Capture the cell that displays the provided text and extract its [x, y] central coordinate. 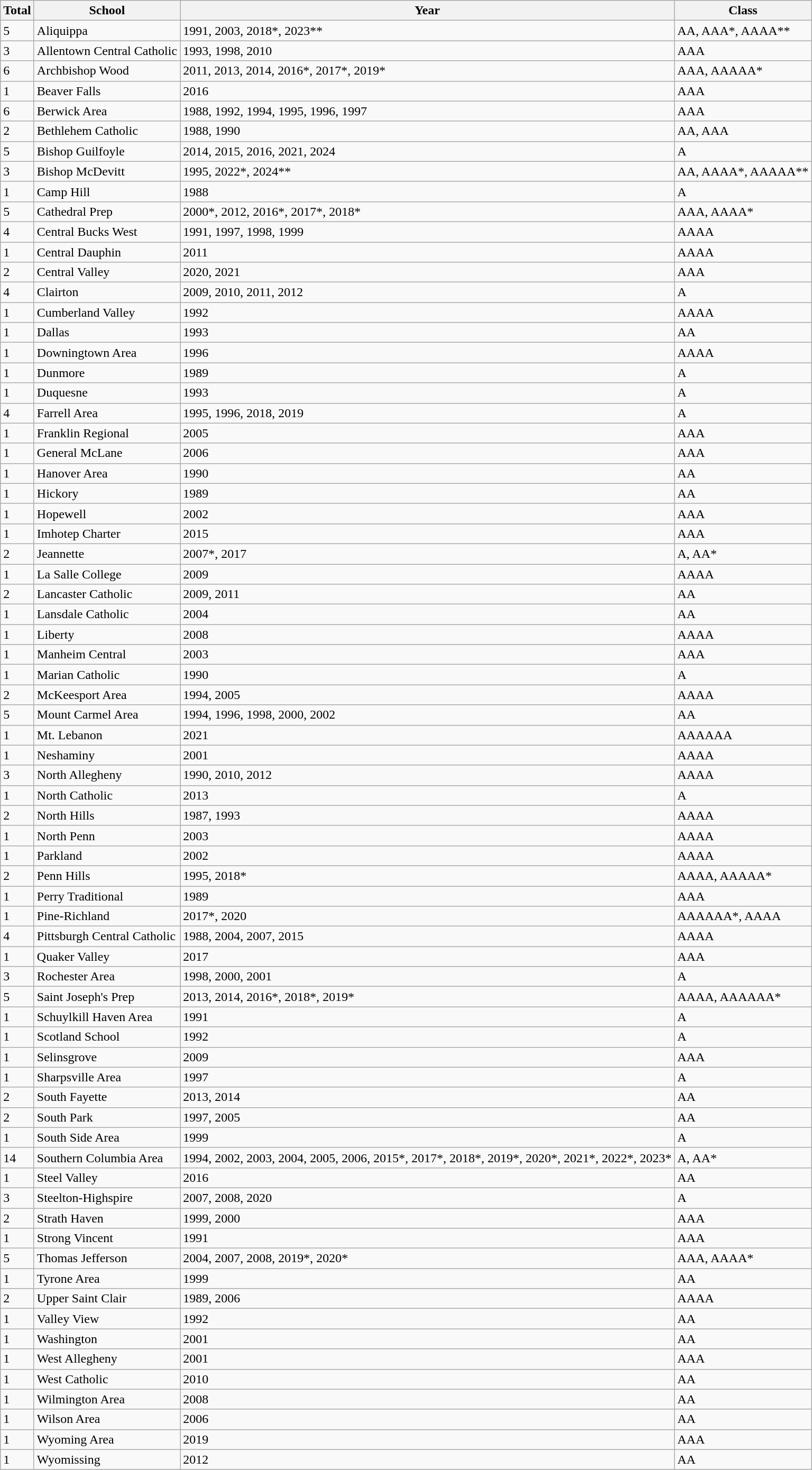
1991, 2003, 2018*, 2023** [427, 31]
Wilmington Area [107, 1399]
Bishop McDevitt [107, 171]
1995, 2022*, 2024** [427, 171]
1988 [427, 191]
Cumberland Valley [107, 313]
1994, 1996, 1998, 2000, 2002 [427, 715]
Central Valley [107, 272]
2013 [427, 795]
Mt. Lebanon [107, 735]
Wilson Area [107, 1419]
Perry Traditional [107, 896]
2013, 2014, 2016*, 2018*, 2019* [427, 997]
Lancaster Catholic [107, 594]
1999, 2000 [427, 1218]
2013, 2014 [427, 1097]
Hanover Area [107, 473]
Class [743, 11]
Archbishop Wood [107, 71]
AAAAAA*, AAAA [743, 916]
Wyoming Area [107, 1439]
Pine-Richland [107, 916]
1988, 1990 [427, 131]
Steelton-Highspire [107, 1198]
Bethlehem Catholic [107, 131]
Bishop Guilfoyle [107, 151]
1995, 2018* [427, 876]
2017*, 2020 [427, 916]
La Salle College [107, 574]
Year [427, 11]
West Allegheny [107, 1359]
1990, 2010, 2012 [427, 775]
Beaver Falls [107, 91]
Liberty [107, 635]
North Hills [107, 815]
Steel Valley [107, 1178]
Downingtown Area [107, 353]
Hickory [107, 493]
2020, 2021 [427, 272]
North Penn [107, 835]
AA, AAA*, AAAA** [743, 31]
Imhotep Charter [107, 534]
Central Dauphin [107, 252]
1998, 2000, 2001 [427, 977]
1988, 2004, 2007, 2015 [427, 936]
Sharpsville Area [107, 1077]
Central Bucks West [107, 232]
Saint Joseph's Prep [107, 997]
1988, 1992, 1994, 1995, 1996, 1997 [427, 111]
School [107, 11]
AAA, AAAAA* [743, 71]
1991, 1997, 1998, 1999 [427, 232]
Marian Catholic [107, 675]
14 [17, 1157]
Clairton [107, 292]
Parkland [107, 856]
Pittsburgh Central Catholic [107, 936]
2017 [427, 957]
1994, 2002, 2003, 2004, 2005, 2006, 2015*, 2017*, 2018*, 2019*, 2020*, 2021*, 2022*, 2023* [427, 1157]
Aliquippa [107, 31]
Tyrone Area [107, 1279]
1987, 1993 [427, 815]
Jeannette [107, 554]
2011 [427, 252]
Penn Hills [107, 876]
2019 [427, 1439]
1993, 1998, 2010 [427, 51]
AAAA, AAAAA* [743, 876]
Hopewell [107, 513]
Valley View [107, 1319]
2007, 2008, 2020 [427, 1198]
McKeesport Area [107, 695]
2000*, 2012, 2016*, 2017*, 2018* [427, 212]
2009, 2011 [427, 594]
South Park [107, 1117]
2015 [427, 534]
South Side Area [107, 1137]
AA, AAA [743, 131]
Quaker Valley [107, 957]
Strath Haven [107, 1218]
1989, 2006 [427, 1299]
1994, 2005 [427, 695]
2012 [427, 1459]
Cathedral Prep [107, 212]
Mount Carmel Area [107, 715]
Southern Columbia Area [107, 1157]
Franklin Regional [107, 433]
Thomas Jefferson [107, 1258]
2005 [427, 433]
2004, 2007, 2008, 2019*, 2020* [427, 1258]
Allentown Central Catholic [107, 51]
Camp Hill [107, 191]
Rochester Area [107, 977]
2009, 2010, 2011, 2012 [427, 292]
AAAA, AAAAAA* [743, 997]
Total [17, 11]
2004 [427, 614]
Washington [107, 1339]
North Catholic [107, 795]
2021 [427, 735]
Upper Saint Clair [107, 1299]
Duquesne [107, 393]
2007*, 2017 [427, 554]
Neshaminy [107, 755]
AA, AAAA*, AAAAA** [743, 171]
1997, 2005 [427, 1117]
South Fayette [107, 1097]
Lansdale Catholic [107, 614]
General McLane [107, 453]
Wyomissing [107, 1459]
Dunmore [107, 373]
North Allegheny [107, 775]
Strong Vincent [107, 1238]
2011, 2013, 2014, 2016*, 2017*, 2019* [427, 71]
West Catholic [107, 1379]
Farrell Area [107, 413]
Manheim Central [107, 655]
2010 [427, 1379]
Selinsgrove [107, 1057]
1995, 1996, 2018, 2019 [427, 413]
Dallas [107, 333]
1996 [427, 353]
1997 [427, 1077]
Schuylkill Haven Area [107, 1017]
2014, 2015, 2016, 2021, 2024 [427, 151]
Scotland School [107, 1037]
Berwick Area [107, 111]
AAAAAA [743, 735]
